Search for the cell housing the specified text and yield its (x, y) center coordinate. 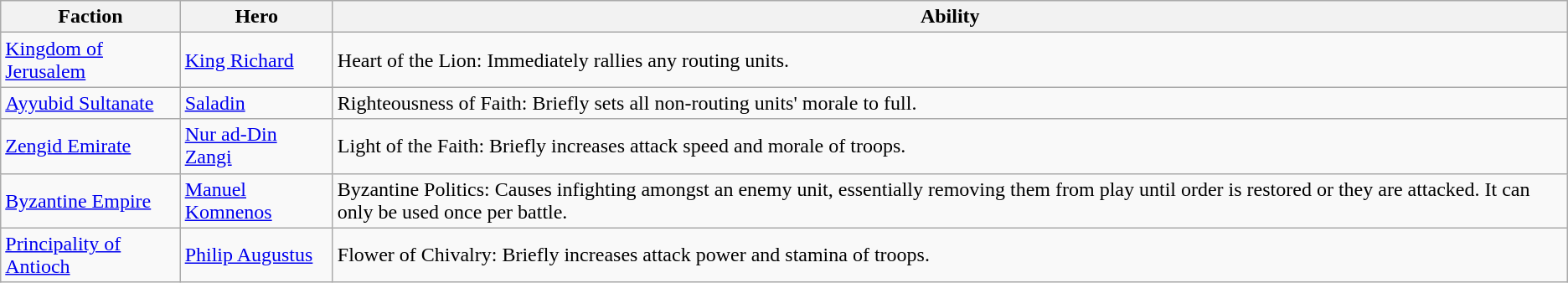
King Richard (256, 60)
Philip Augustus (256, 255)
Ability (950, 17)
Zengid Emirate (90, 146)
Principality of Antioch (90, 255)
Righteousness of Faith: Briefly sets all non-routing units' morale to full. (950, 103)
Saladin (256, 103)
Kingdom of Jerusalem (90, 60)
Nur ad-Din Zangi (256, 146)
Hero (256, 17)
Ayyubid Sultanate (90, 103)
Faction (90, 17)
Light of the Faith: Briefly increases attack speed and morale of troops. (950, 146)
Flower of Chivalry: Briefly increases attack power and stamina of troops. (950, 255)
Manuel Komnenos (256, 201)
Byzantine Empire (90, 201)
Heart of the Lion: Immediately rallies any routing units. (950, 60)
